From the cell containing the given text, extract its center point as (x, y) coordinate. 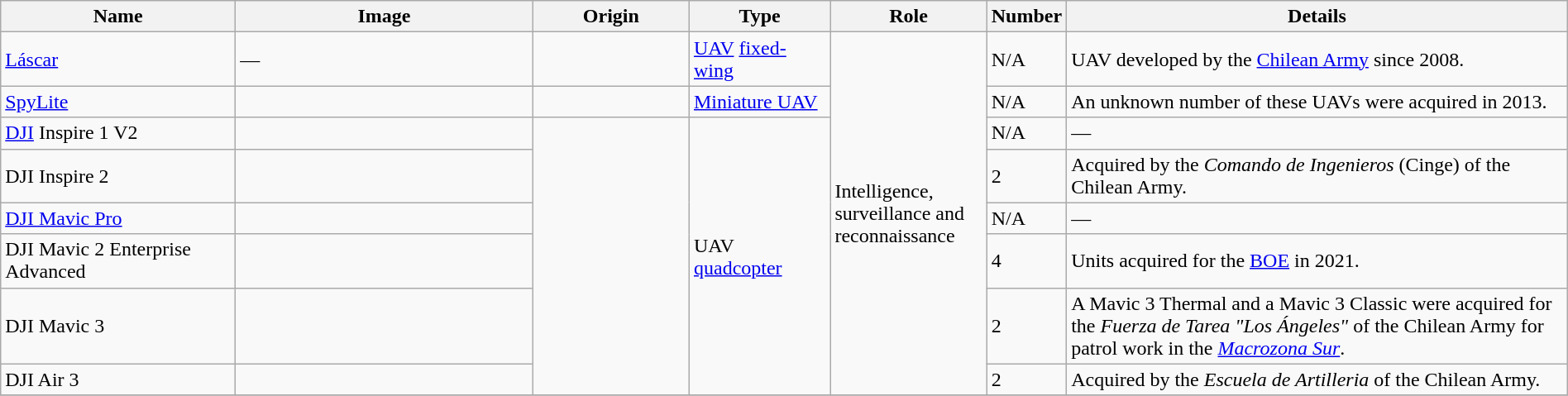
An unknown number of these UAVs were acquired in 2013. (1317, 102)
DJI Air 3 (118, 379)
SpyLite (118, 102)
UAV quadcopter (759, 256)
Units acquired for the BOE in 2021. (1317, 261)
DJI Mavic 2 Enterprise Advanced (118, 261)
Miniature UAV (759, 102)
DJI Inspire 1 V2 (118, 133)
Number (1026, 17)
Image (385, 17)
Role (908, 17)
A Mavic 3 Thermal and a Mavic 3 Classic were acquired for the Fuerza de Tarea "Los Ángeles" of the Chilean Army for patrol work in the Macrozona Sur. (1317, 326)
DJI Mavic Pro (118, 218)
Acquired by the Escuela de Artilleria of the Chilean Army. (1317, 379)
Origin (610, 17)
Type (759, 17)
UAV developed by the Chilean Army since 2008. (1317, 60)
DJI Mavic 3 (118, 326)
DJI Inspire 2 (118, 175)
Intelligence, surveillance and reconnaissance (908, 214)
Acquired by the Comando de Ingenieros (Cinge) of the Chilean Army. (1317, 175)
UAV fixed-wing (759, 60)
Name (118, 17)
Details (1317, 17)
4 (1026, 261)
Láscar (118, 60)
